For the text-containing cell, return its midpoint in (x, y) coordinate format. 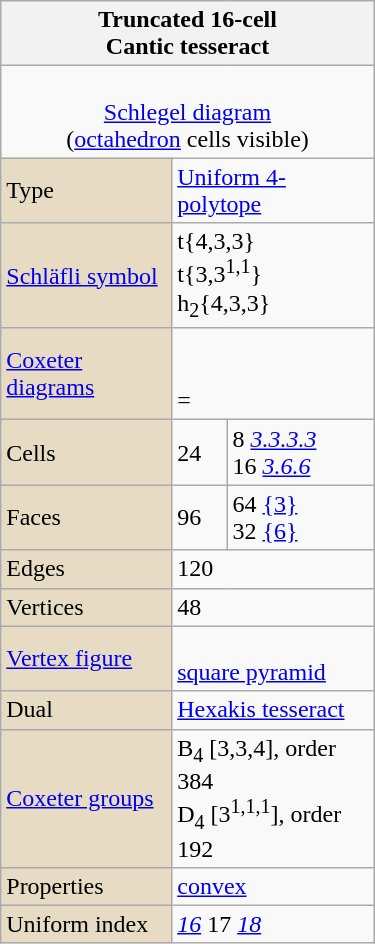
16 17 18 (274, 924)
Coxeter groups (86, 798)
Properties (86, 886)
Vertex figure (86, 658)
Schlegel diagram(octahedron cells visible) (188, 112)
Vertices (86, 607)
Truncated 16-cellCantic tesseract (188, 34)
120 (274, 569)
48 (274, 607)
Uniform 4-polytope (274, 190)
Schläfli symbol (86, 276)
B4 [3,3,4], order 384D4 [31,1,1], order 192 (274, 798)
64 {3} 32 {6} (300, 518)
8 3.3.3.3 16 3.6.6 (300, 452)
convex (274, 886)
Edges (86, 569)
Hexakis tesseract (274, 710)
Faces (86, 518)
Type (86, 190)
96 (200, 518)
t{4,3,3}t{3,31,1}h2{4,3,3} (274, 276)
Dual (86, 710)
Uniform index (86, 924)
= (274, 374)
Cells (86, 452)
square pyramid (274, 658)
24 (200, 452)
Coxeter diagrams (86, 374)
